Capture the cell that displays the provided text and extract its [x, y] central coordinate. 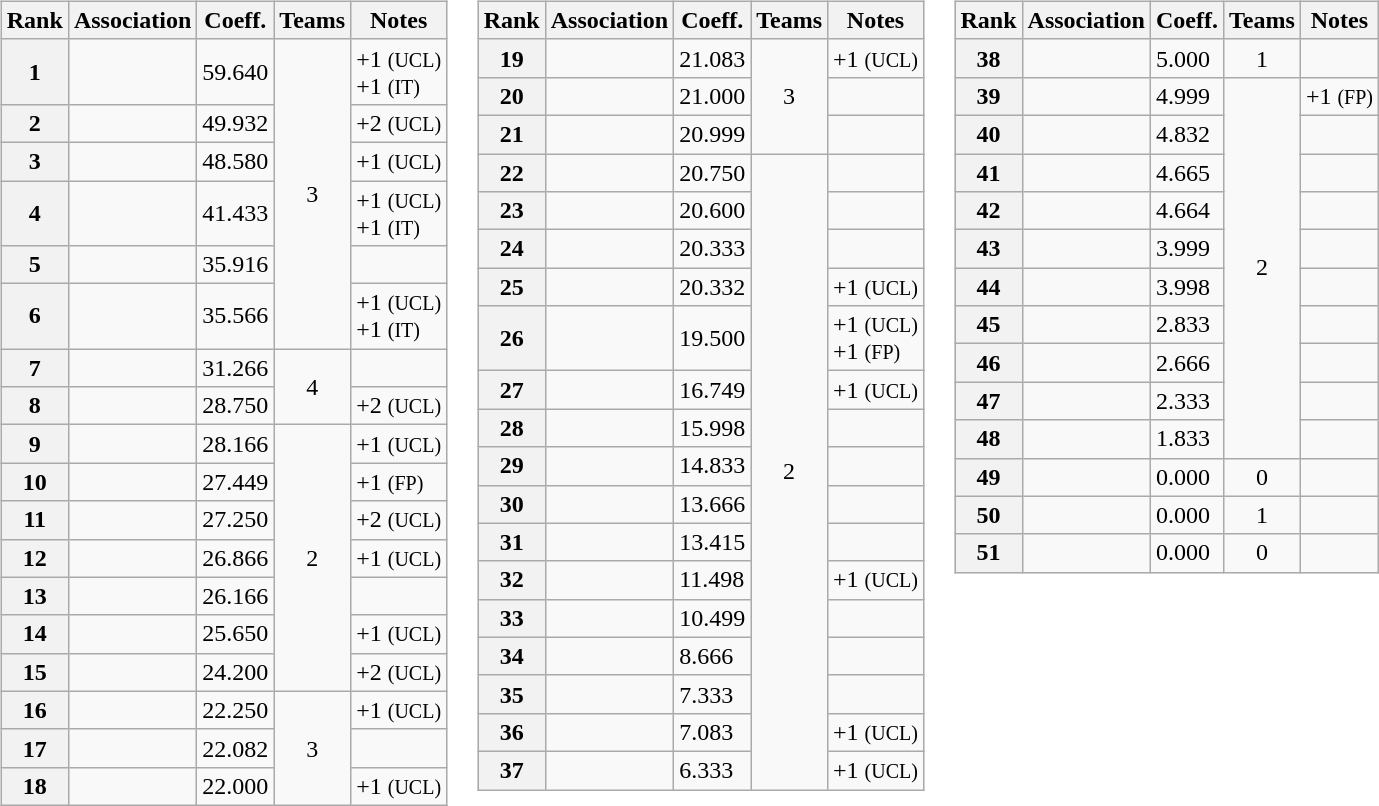
4.999 [1186, 96]
39 [988, 96]
3.998 [1186, 287]
7.083 [712, 732]
16 [34, 710]
26.166 [236, 596]
22.250 [236, 710]
35.566 [236, 316]
20.750 [712, 173]
22 [512, 173]
3.999 [1186, 249]
41 [988, 173]
21.083 [712, 58]
45 [988, 325]
6 [34, 316]
21.000 [712, 96]
4.665 [1186, 173]
49 [988, 477]
25.650 [236, 634]
33 [512, 618]
22.082 [236, 748]
13.415 [712, 542]
30 [512, 504]
31 [512, 542]
41.433 [236, 212]
47 [988, 401]
11 [34, 520]
24 [512, 249]
4.664 [1186, 211]
8.666 [712, 656]
50 [988, 515]
12 [34, 558]
26 [512, 338]
35 [512, 694]
59.640 [236, 72]
28 [512, 428]
51 [988, 553]
44 [988, 287]
16.749 [712, 390]
21 [512, 134]
20 [512, 96]
22.000 [236, 786]
6.333 [712, 770]
2.833 [1186, 325]
20.332 [712, 287]
28.166 [236, 444]
27.250 [236, 520]
14.833 [712, 466]
14 [34, 634]
26.866 [236, 558]
48.580 [236, 161]
20.999 [712, 134]
+1 (UCL)+1 (FP) [876, 338]
35.916 [236, 265]
19 [512, 58]
25 [512, 287]
43 [988, 249]
2.333 [1186, 401]
7 [34, 368]
17 [34, 748]
19.500 [712, 338]
10.499 [712, 618]
36 [512, 732]
27 [512, 390]
8 [34, 406]
5.000 [1186, 58]
20.333 [712, 249]
34 [512, 656]
31.266 [236, 368]
46 [988, 363]
7.333 [712, 694]
27.449 [236, 482]
24.200 [236, 672]
20.600 [712, 211]
29 [512, 466]
10 [34, 482]
15 [34, 672]
49.932 [236, 123]
18 [34, 786]
37 [512, 770]
40 [988, 134]
11.498 [712, 580]
48 [988, 439]
32 [512, 580]
4.832 [1186, 134]
5 [34, 265]
2.666 [1186, 363]
15.998 [712, 428]
9 [34, 444]
1.833 [1186, 439]
13 [34, 596]
42 [988, 211]
13.666 [712, 504]
28.750 [236, 406]
38 [988, 58]
23 [512, 211]
